Locate the cell with the specified text and output its [x, y] center coordinate. 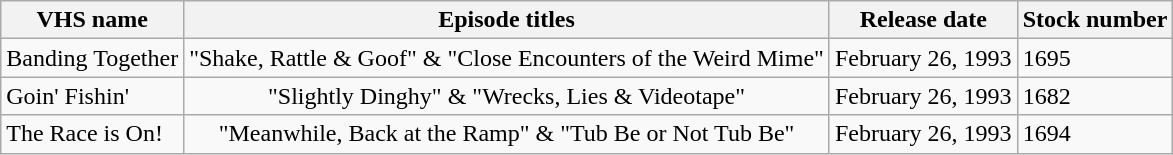
1695 [1095, 58]
"Slightly Dinghy" & "Wrecks, Lies & Videotape" [507, 96]
Banding Together [92, 58]
Goin' Fishin' [92, 96]
Episode titles [507, 20]
"Shake, Rattle & Goof" & "Close Encounters of the Weird Mime" [507, 58]
The Race is On! [92, 134]
Stock number [1095, 20]
VHS name [92, 20]
1682 [1095, 96]
Release date [923, 20]
"Meanwhile, Back at the Ramp" & "Tub Be or Not Tub Be" [507, 134]
1694 [1095, 134]
